Search for the cell housing the specified text and yield its (X, Y) center coordinate. 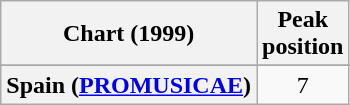
7 (303, 85)
Peakposition (303, 34)
Chart (1999) (129, 34)
Spain (PROMUSICAE) (129, 85)
